Extract the (X, Y) coordinate from the center of the cell holding the provided text.  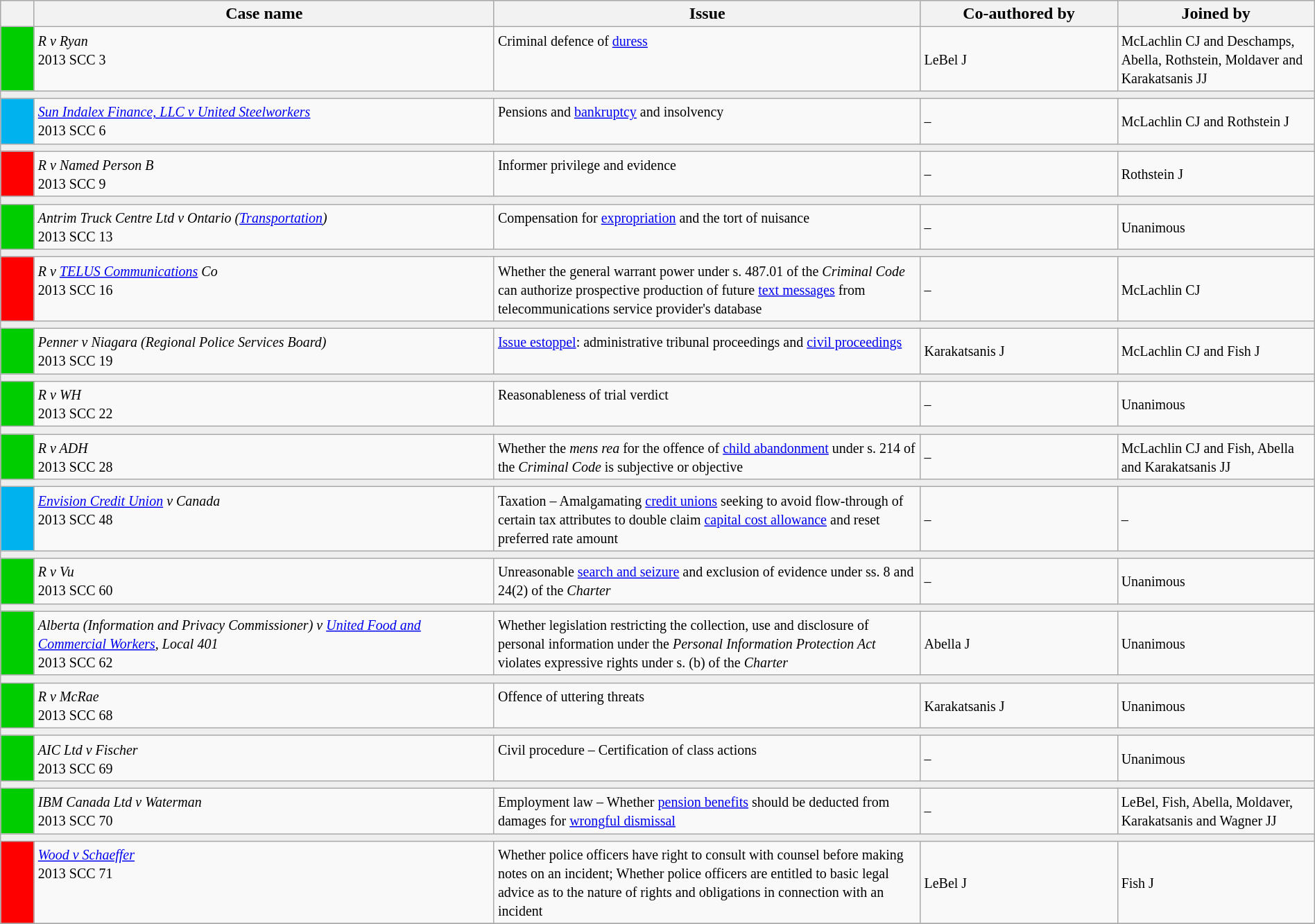
Co-authored by (1019, 14)
AIC Ltd v Fischer 2013 SCC 69 (264, 758)
McLachlin CJ and Fish, Abella and Karakatsanis JJ (1216, 456)
Alberta (Information and Privacy Commissioner) v United Food and Commercial Workers, Local 401 2013 SCC 62 (264, 643)
McLachlin CJ and Fish J (1216, 351)
Penner v Niagara (Regional Police Services Board) 2013 SCC 19 (264, 351)
McLachlin CJ and Rothstein J (1216, 121)
McLachlin CJ and Deschamps, Abella, Rothstein, Moldaver and Karakatsanis JJ (1216, 59)
Issue estoppel: administrative tribunal proceedings and civil proceedings (707, 351)
Criminal defence of duress (707, 59)
R v Named Person B 2013 SCC 9 (264, 173)
Case name (264, 14)
Abella J (1019, 643)
Sun Indalex Finance, LLC v United Steelworkers 2013 SCC 6 (264, 121)
R v Ryan 2013 SCC 3 (264, 59)
Antrim Truck Centre Ltd v Ontario (Transportation) 2013 SCC 13 (264, 226)
Offence of uttering threats (707, 705)
R v WH 2013 SCC 22 (264, 404)
R v TELUS Communications Co 2013 SCC 16 (264, 289)
R v McRae 2013 SCC 68 (264, 705)
Issue (707, 14)
IBM Canada Ltd v Waterman 2013 SCC 70 (264, 810)
Informer privilege and evidence (707, 173)
Pensions and bankruptcy and insolvency (707, 121)
Unreasonable search and seizure and exclusion of evidence under ss. 8 and 24(2) of the Charter (707, 581)
Rothstein J (1216, 173)
Whether the mens rea for the offence of child abandonment under s. 214 of the Criminal Code is subjective or objective (707, 456)
Compensation for expropriation and the tort of nuisance (707, 226)
Joined by (1216, 14)
Wood v Schaeffer 2013 SCC 71 (264, 882)
Envision Credit Union v Canada 2013 SCC 48 (264, 519)
Employment law – Whether pension benefits should be deducted from damages for wrongful dismissal (707, 810)
R v ADH 2013 SCC 28 (264, 456)
Reasonableness of trial verdict (707, 404)
Fish J (1216, 882)
LeBel, Fish, Abella, Moldaver, Karakatsanis and Wagner JJ (1216, 810)
McLachlin CJ (1216, 289)
R v Vu 2013 SCC 60 (264, 581)
Civil procedure – Certification of class actions (707, 758)
